Pinpoint the cell where the given text exists, returning its (x, y) midpoint coordinate. 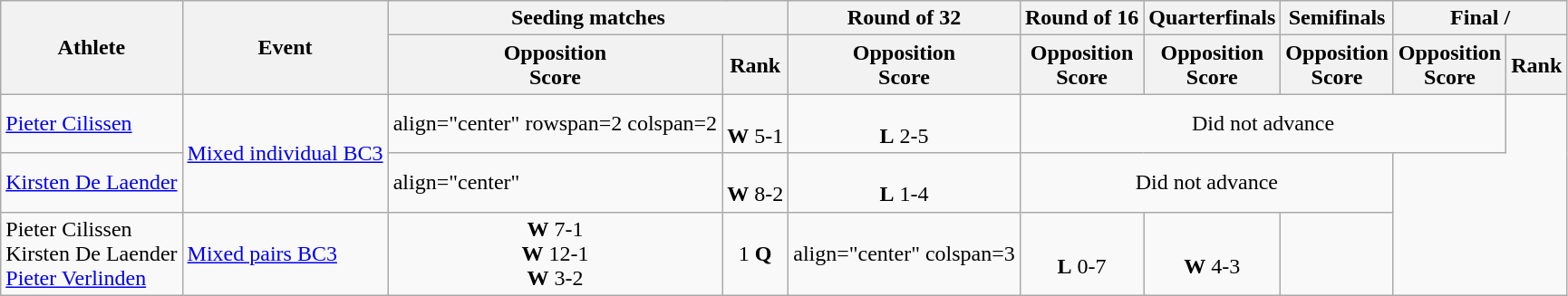
Pieter Cilissen (92, 123)
Round of 32 (905, 18)
Mixed individual BC3 (285, 153)
Pieter Cilissen Kirsten De Laender Pieter Verlinden (92, 253)
L 0-7 (1081, 253)
Athlete (92, 47)
Mixed pairs BC3 (285, 253)
L 1-4 (905, 183)
Event (285, 47)
Kirsten De Laender (92, 183)
Quarterfinals (1213, 18)
W 5-1 (756, 123)
W 4-3 (1213, 253)
Semifinals (1337, 18)
Final / (1480, 18)
W 8-2 (756, 183)
1 Q (756, 253)
align="center" (555, 183)
L 2-5 (905, 123)
align="center" colspan=3 (905, 253)
align="center" rowspan=2 colspan=2 (555, 123)
Round of 16 (1081, 18)
W 7-1 W 12-1 W 3-2 (555, 253)
Seeding matches (588, 18)
